Find where the given text appears and provide that cell's center as (X, Y) coordinate. 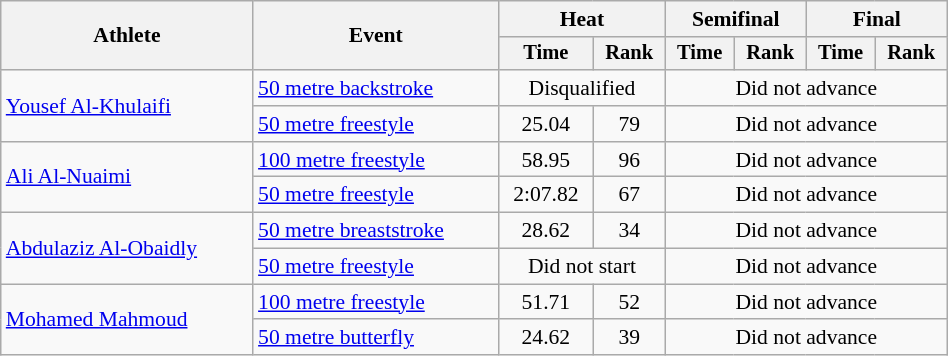
Yousef Al-Khulaifi (127, 106)
Ali Al-Nuaimi (127, 178)
52 (629, 302)
34 (629, 231)
Mohamed Mahmoud (127, 320)
28.62 (546, 231)
Semifinal (736, 19)
39 (629, 338)
58.95 (546, 160)
Athlete (127, 36)
50 metre breaststroke (376, 231)
Heat (582, 19)
96 (629, 160)
25.04 (546, 124)
67 (629, 195)
50 metre backstroke (376, 88)
Abdulaziz Al-Obaidly (127, 248)
51.71 (546, 302)
Final (876, 19)
2:07.82 (546, 195)
24.62 (546, 338)
Did not start (582, 267)
Event (376, 36)
79 (629, 124)
50 metre butterfly (376, 338)
Disqualified (582, 88)
